Identify which cell holds the provided text, then report its (X, Y) central coordinate. 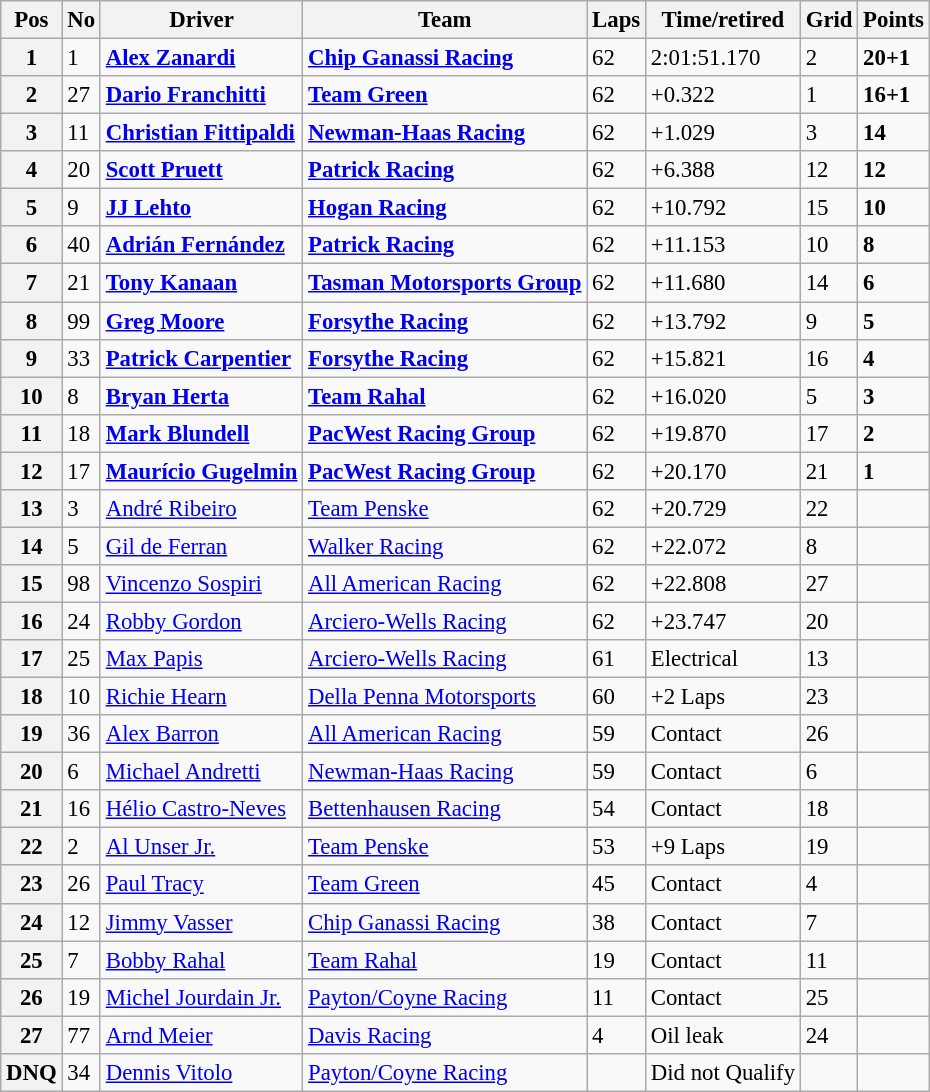
Christian Fittipaldi (201, 133)
Hélio Castro-Neves (201, 809)
77 (81, 1035)
+9 Laps (722, 847)
Richie Hearn (201, 697)
+19.870 (722, 433)
+13.792 (722, 321)
Al Unser Jr. (201, 847)
Alex Zanardi (201, 58)
Davis Racing (445, 1035)
DNQ (32, 1073)
+11.680 (722, 283)
Points (894, 20)
Dario Franchitti (201, 95)
Patrick Carpentier (201, 358)
20+1 (894, 58)
Max Papis (201, 659)
Robby Gordon (201, 621)
Bettenhausen Racing (445, 809)
Time/retired (722, 20)
Grid (828, 20)
No (81, 20)
Walker Racing (445, 546)
Laps (616, 20)
+22.072 (722, 546)
38 (616, 922)
Jimmy Vasser (201, 922)
Michael Andretti (201, 772)
JJ Lehto (201, 208)
+1.029 (722, 133)
+2 Laps (722, 697)
36 (81, 734)
André Ribeiro (201, 509)
98 (81, 584)
Arnd Meier (201, 1035)
Adrián Fernández (201, 245)
Vincenzo Sospiri (201, 584)
40 (81, 245)
Hogan Racing (445, 208)
Michel Jourdain Jr. (201, 997)
Team (445, 20)
Bobby Rahal (201, 960)
+10.792 (722, 208)
Tony Kanaan (201, 283)
33 (81, 358)
+20.170 (722, 471)
+0.322 (722, 95)
+20.729 (722, 509)
Mark Blundell (201, 433)
Tasman Motorsports Group (445, 283)
Scott Pruett (201, 170)
+16.020 (722, 396)
Alex Barron (201, 734)
2:01:51.170 (722, 58)
45 (616, 885)
Paul Tracy (201, 885)
+6.388 (722, 170)
+15.821 (722, 358)
Oil leak (722, 1035)
54 (616, 809)
60 (616, 697)
Gil de Ferran (201, 546)
61 (616, 659)
Driver (201, 20)
Greg Moore (201, 321)
Electrical (722, 659)
16+1 (894, 95)
Della Penna Motorsports (445, 697)
Pos (32, 20)
+23.747 (722, 621)
53 (616, 847)
Dennis Vitolo (201, 1073)
Did not Qualify (722, 1073)
Maurício Gugelmin (201, 471)
+22.808 (722, 584)
34 (81, 1073)
99 (81, 321)
+11.153 (722, 245)
Bryan Herta (201, 396)
